Find where the given text appears and provide that cell's center as [x, y] coordinate. 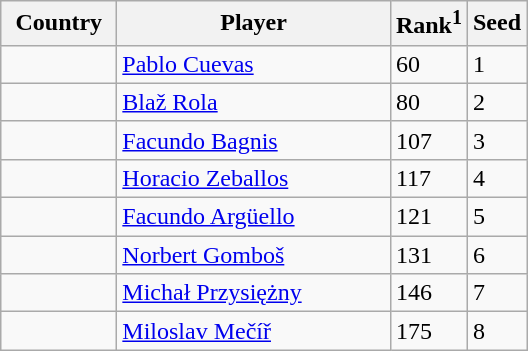
Norbert Gomboš [254, 255]
60 [428, 64]
175 [428, 331]
7 [496, 293]
Michał Przysiężny [254, 293]
80 [428, 102]
4 [496, 178]
Pablo Cuevas [254, 64]
Facundo Bagnis [254, 140]
Horacio Zeballos [254, 178]
5 [496, 217]
Miloslav Mečíř [254, 331]
146 [428, 293]
117 [428, 178]
Player [254, 24]
121 [428, 217]
2 [496, 102]
3 [496, 140]
1 [496, 64]
8 [496, 331]
107 [428, 140]
Seed [496, 24]
Facundo Argüello [254, 217]
131 [428, 255]
6 [496, 255]
Country [59, 24]
Blaž Rola [254, 102]
Rank1 [428, 24]
